For the text-containing cell, return its midpoint in [x, y] coordinate format. 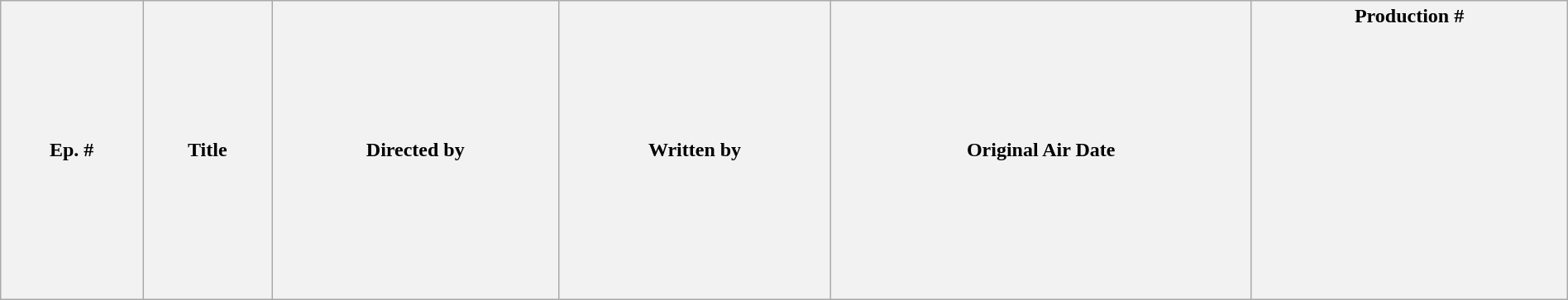
Directed by [415, 150]
Production # [1409, 150]
Original Air Date [1040, 150]
Written by [695, 150]
Ep. # [72, 150]
Title [208, 150]
